Return the [x, y] coordinate for the center point of the cell that contains the specified text.  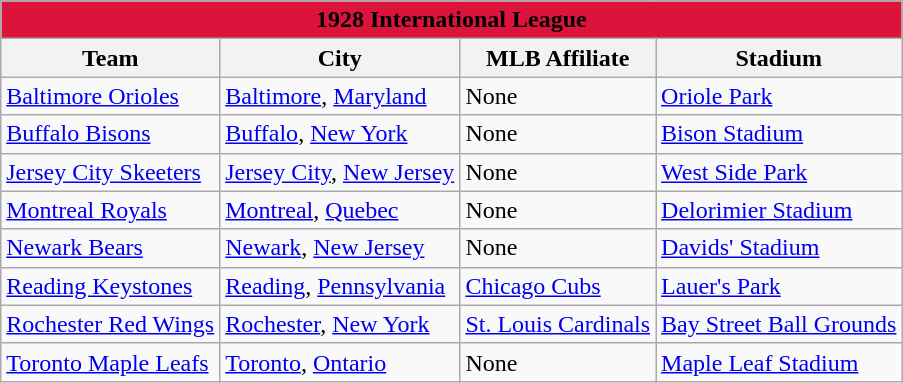
MLB Affiliate [558, 58]
Newark, New Jersey [340, 248]
Toronto, Ontario [340, 362]
Bison Stadium [779, 134]
Bay Street Ball Grounds [779, 324]
Stadium [779, 58]
Reading Keystones [110, 286]
Delorimier Stadium [779, 210]
Toronto Maple Leafs [110, 362]
Chicago Cubs [558, 286]
Jersey City Skeeters [110, 172]
Reading, Pennsylvania [340, 286]
Oriole Park [779, 96]
Davids' Stadium [779, 248]
Lauer's Park [779, 286]
Rochester, New York [340, 324]
Buffalo, New York [340, 134]
1928 International League [452, 20]
Montreal, Quebec [340, 210]
Baltimore Orioles [110, 96]
Montreal Royals [110, 210]
Maple Leaf Stadium [779, 362]
City [340, 58]
West Side Park [779, 172]
Buffalo Bisons [110, 134]
Team [110, 58]
Newark Bears [110, 248]
St. Louis Cardinals [558, 324]
Jersey City, New Jersey [340, 172]
Rochester Red Wings [110, 324]
Baltimore, Maryland [340, 96]
